From the cell containing the given text, extract its center point as (x, y) coordinate. 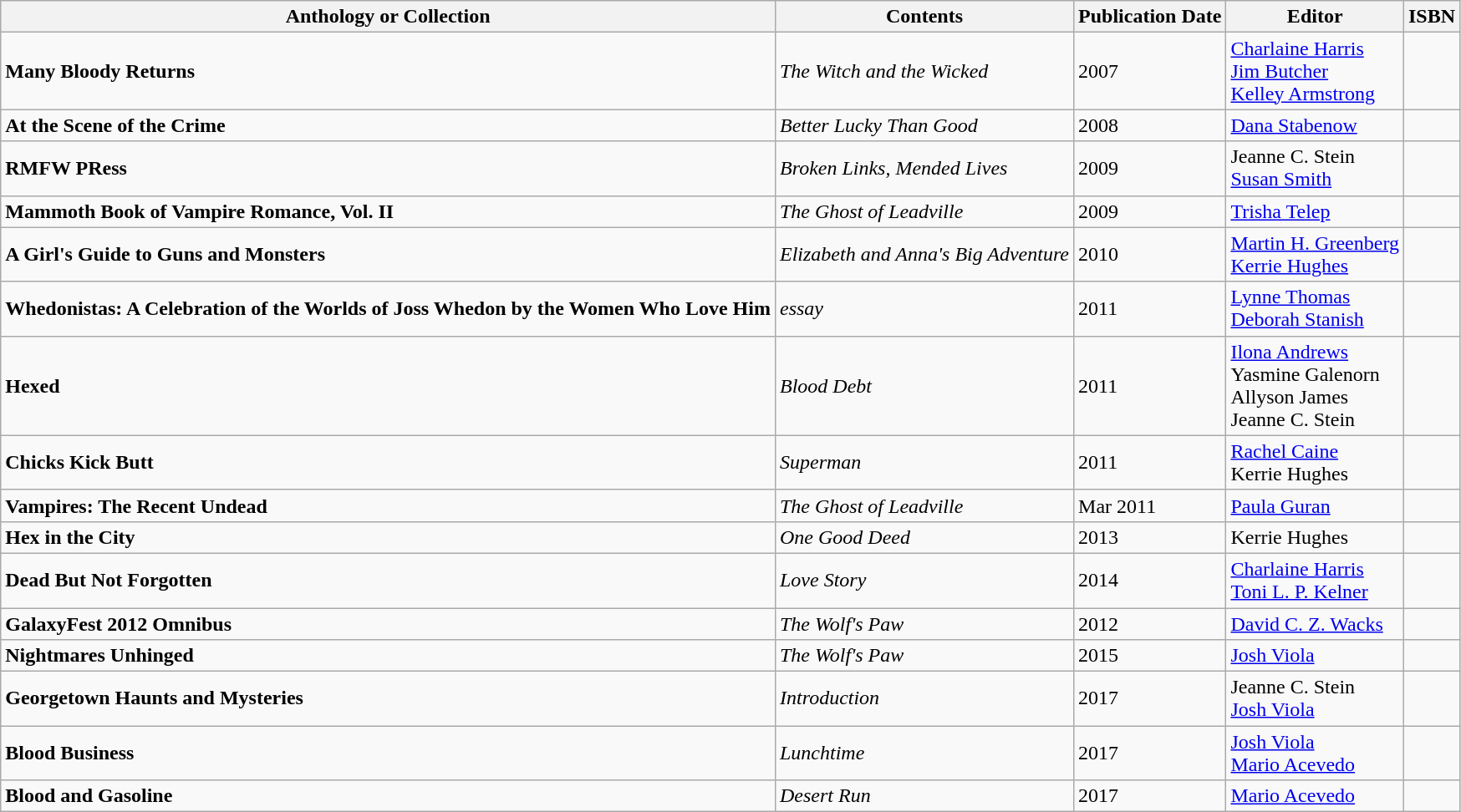
Mario Acevedo (1316, 796)
Blood and Gasoline (388, 796)
RMFW PRess (388, 169)
Charlaine HarrisJim ButcherKelley Armstrong (1316, 71)
Superman (924, 463)
Lynne ThomasDeborah Stanish (1316, 309)
Chicks Kick Butt (388, 463)
Ilona AndrewsYasmine GalenornAllyson JamesJeanne C. Stein (1316, 386)
Jeanne C. SteinSusan Smith (1316, 169)
essay (924, 309)
Hexed (388, 386)
A Girl's Guide to Guns and Monsters (388, 254)
Georgetown Haunts and Mysteries (388, 698)
Trisha Telep (1316, 211)
Mammoth Book of Vampire Romance, Vol. II (388, 211)
ISBN (1431, 17)
Whedonistas: A Celebration of the Worlds of Joss Whedon by the Women Who Love Him (388, 309)
Many Bloody Returns (388, 71)
2010 (1150, 254)
2014 (1150, 580)
Josh ViolaMario Acevedo (1316, 754)
Desert Run (924, 796)
Hex in the City (388, 537)
Rachel CaineKerrie Hughes (1316, 463)
Publication Date (1150, 17)
Introduction (924, 698)
Vampires: The Recent Undead (388, 505)
Blood Debt (924, 386)
Charlaine HarrisToni L. P. Kelner (1316, 580)
2013 (1150, 537)
At the Scene of the Crime (388, 125)
Anthology or Collection (388, 17)
One Good Deed (924, 537)
Love Story (924, 580)
2012 (1150, 624)
The Witch and the Wicked (924, 71)
David C. Z. Wacks (1316, 624)
Paula Guran (1316, 505)
Lunchtime (924, 754)
GalaxyFest 2012 Omnibus (388, 624)
Dana Stabenow (1316, 125)
Contents (924, 17)
Dead But Not Forgotten (388, 580)
Nightmares Unhinged (388, 656)
2015 (1150, 656)
Elizabeth and Anna's Big Adventure (924, 254)
Kerrie Hughes (1316, 537)
Editor (1316, 17)
Broken Links, Mended Lives (924, 169)
Mar 2011 (1150, 505)
Josh Viola (1316, 656)
Jeanne C. SteinJosh Viola (1316, 698)
Martin H. GreenbergKerrie Hughes (1316, 254)
2008 (1150, 125)
Better Lucky Than Good (924, 125)
Blood Business (388, 754)
2007 (1150, 71)
